Capture the cell that displays the provided text and extract its (X, Y) central coordinate. 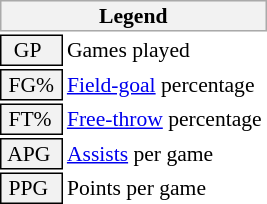
GP (31, 50)
PPG (31, 188)
Assists per game (166, 154)
FT% (31, 120)
Games played (166, 50)
Legend (134, 16)
Points per game (166, 188)
APG (31, 154)
FG% (31, 85)
Free-throw percentage (166, 120)
Field-goal percentage (166, 85)
